Identify which cell holds the provided text, then report its [X, Y] central coordinate. 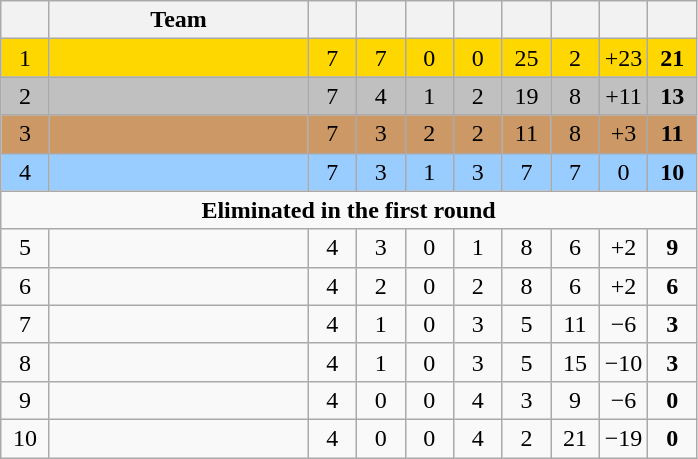
Team [178, 20]
−19 [624, 438]
Eliminated in the first round [349, 210]
19 [526, 96]
+23 [624, 58]
−10 [624, 362]
25 [526, 58]
15 [576, 362]
13 [672, 96]
+11 [624, 96]
+3 [624, 134]
